Return the [x, y] coordinate for the center point of the cell that contains the specified text.  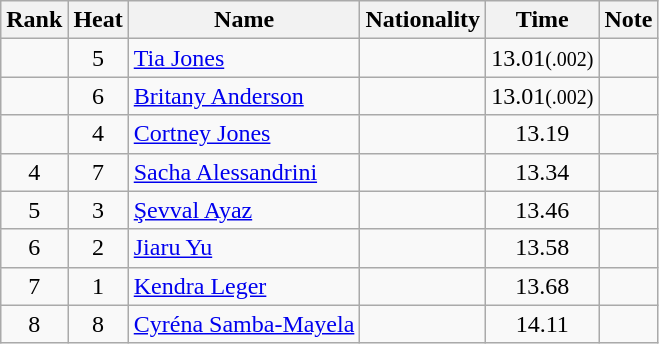
Cyréna Samba-Mayela [244, 324]
Cortney Jones [244, 134]
Heat [98, 20]
Time [542, 20]
Name [244, 20]
13.34 [542, 172]
Tia Jones [244, 58]
14.11 [542, 324]
13.19 [542, 134]
Kendra Leger [244, 286]
Note [628, 20]
3 [98, 210]
13.46 [542, 210]
Britany Anderson [244, 96]
13.68 [542, 286]
2 [98, 248]
13.58 [542, 248]
1 [98, 286]
Şevval Ayaz [244, 210]
Sacha Alessandrini [244, 172]
Rank [34, 20]
Nationality [423, 20]
Jiaru Yu [244, 248]
